Return the (X, Y) coordinate for the center point of the cell that contains the specified text.  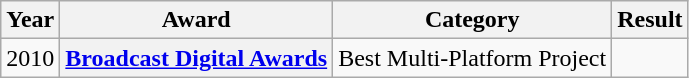
Result (650, 20)
Year (30, 20)
Broadcast Digital Awards (196, 58)
2010 (30, 58)
Award (196, 20)
Category (472, 20)
Best Multi-Platform Project (472, 58)
